Return [x, y] of the center of cell containing provided text 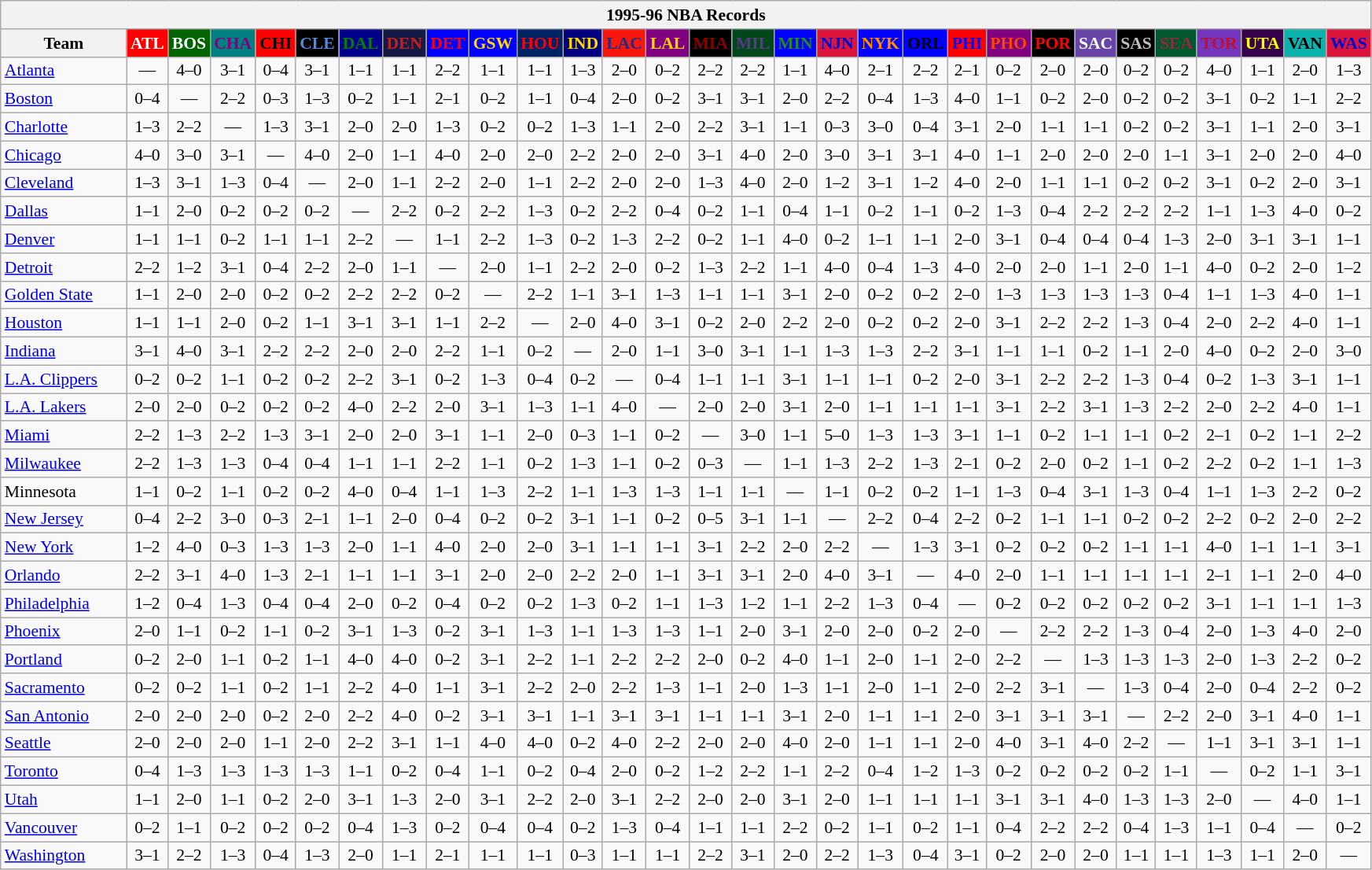
MIA [710, 43]
HOU [539, 43]
L.A. Lakers [64, 407]
Portland [64, 660]
Golden State [64, 295]
Detroit [64, 267]
New Jersey [64, 519]
LAC [624, 43]
IND [583, 43]
Boston [64, 99]
1995-96 NBA Records [686, 15]
SAS [1136, 43]
ORL [926, 43]
Charlotte [64, 127]
Orlando [64, 576]
UTA [1263, 43]
CLE [318, 43]
Vancouver [64, 828]
Atlanta [64, 71]
PHO [1008, 43]
Sacramento [64, 688]
Cleveland [64, 183]
LAL [668, 43]
WAS [1349, 43]
Seattle [64, 743]
Milwaukee [64, 463]
Toronto [64, 772]
0–5 [710, 519]
New York [64, 547]
Miami [64, 436]
DAL [361, 43]
5–0 [837, 436]
MIL [753, 43]
Philadelphia [64, 603]
SAC [1096, 43]
POR [1053, 43]
NYK [881, 43]
Phoenix [64, 632]
DEN [404, 43]
BOS [189, 43]
L.A. Clippers [64, 379]
San Antonio [64, 716]
VAN [1305, 43]
DET [448, 43]
TOR [1219, 43]
PHI [967, 43]
Indiana [64, 352]
GSW [494, 43]
Denver [64, 239]
Minnesota [64, 492]
Washington [64, 856]
Utah [64, 800]
CHI [275, 43]
NJN [837, 43]
MIN [795, 43]
CHA [233, 43]
ATL [148, 43]
Dallas [64, 212]
Houston [64, 323]
SEA [1176, 43]
Team [64, 43]
Chicago [64, 155]
